Return the (X, Y) coordinate for the center point of the cell that contains the specified text.  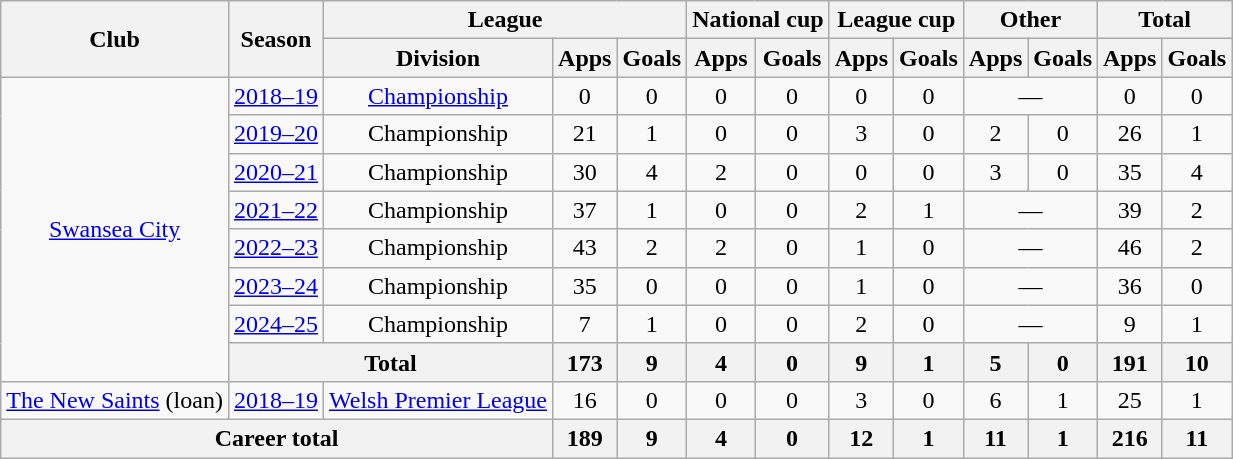
2023–24 (276, 286)
Division (438, 58)
League (504, 20)
5 (995, 362)
12 (861, 438)
37 (585, 210)
6 (995, 400)
Welsh Premier League (438, 400)
League cup (896, 20)
21 (585, 134)
173 (585, 362)
2024–25 (276, 324)
30 (585, 172)
2019–20 (276, 134)
Season (276, 39)
16 (585, 400)
39 (1130, 210)
Other (1030, 20)
10 (1197, 362)
191 (1130, 362)
2021–22 (276, 210)
216 (1130, 438)
2020–21 (276, 172)
National cup (758, 20)
189 (585, 438)
7 (585, 324)
Club (115, 39)
Career total (277, 438)
Swansea City (115, 229)
36 (1130, 286)
25 (1130, 400)
2022–23 (276, 248)
26 (1130, 134)
46 (1130, 248)
43 (585, 248)
The New Saints (loan) (115, 400)
